Locate the cell with the specified text and output its (x, y) center coordinate. 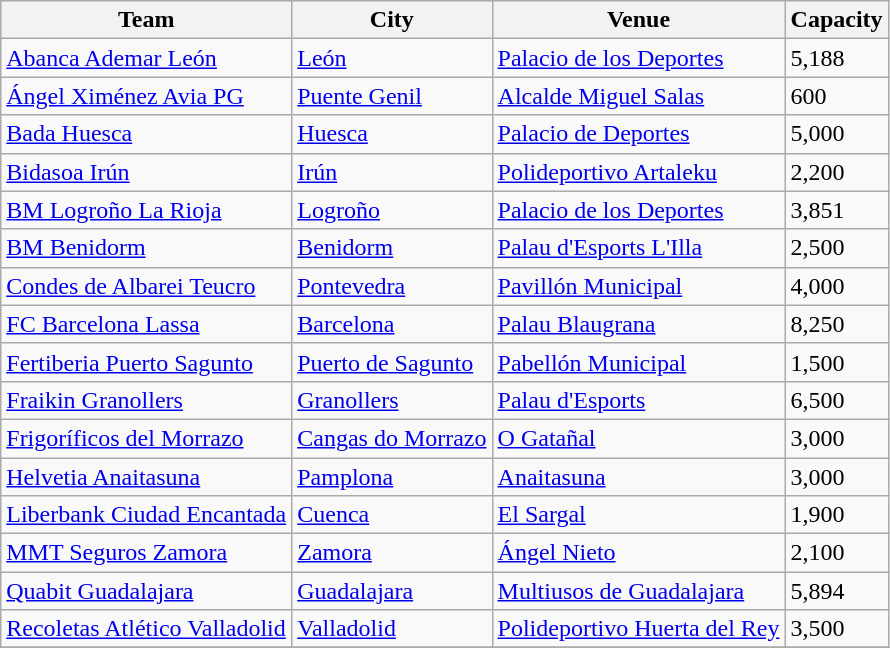
Condes de Albarei Teucro (146, 286)
Pabellón Municipal (638, 362)
Capacity (836, 20)
BM Benidorm (146, 248)
Valladolid (392, 629)
Palau d'Esports (638, 400)
Irún (392, 172)
Palau Blaugrana (638, 324)
Guadalajara (392, 591)
4,000 (836, 286)
Zamora (392, 553)
Palacio de Deportes (638, 134)
Barcelona (392, 324)
Logroño (392, 210)
El Sargal (638, 515)
FC Barcelona Lassa (146, 324)
1,500 (836, 362)
MMT Seguros Zamora (146, 553)
3,851 (836, 210)
2,100 (836, 553)
Pontevedra (392, 286)
Helvetia Anaitasuna (146, 477)
Bidasoa Irún (146, 172)
Multiusos de Guadalajara (638, 591)
Ángel Nieto (638, 553)
8,250 (836, 324)
Anaitasuna (638, 477)
O Gatañal (638, 438)
Bada Huesca (146, 134)
BM Logroño La Rioja (146, 210)
600 (836, 96)
Quabit Guadalajara (146, 591)
2,500 (836, 248)
6,500 (836, 400)
Team (146, 20)
Puerto de Sagunto (392, 362)
Pamplona (392, 477)
Benidorm (392, 248)
Granollers (392, 400)
5,894 (836, 591)
Puente Genil (392, 96)
Frigoríficos del Morrazo (146, 438)
1,900 (836, 515)
Fraikin Granollers (146, 400)
City (392, 20)
3,500 (836, 629)
Alcalde Miguel Salas (638, 96)
Huesca (392, 134)
Ángel Ximénez Avia PG (146, 96)
2,200 (836, 172)
Recoletas Atlético Valladolid (146, 629)
Polideportivo Artaleku (638, 172)
León (392, 58)
Liberbank Ciudad Encantada (146, 515)
Palau d'Esports L'Illa (638, 248)
Venue (638, 20)
Polideportivo Huerta del Rey (638, 629)
5,188 (836, 58)
Pavillón Municipal (638, 286)
Fertiberia Puerto Sagunto (146, 362)
Cangas do Morrazo (392, 438)
5,000 (836, 134)
Abanca Ademar León (146, 58)
Cuenca (392, 515)
